Output the [X, Y] coordinate of the center of the cell containing the given text.  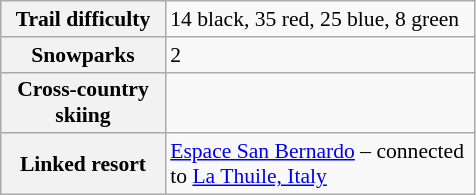
Linked resort [83, 164]
2 [320, 55]
Espace San Bernardo – connected to La Thuile, Italy [320, 164]
Snowparks [83, 55]
Trail difficulty [83, 19]
14 black, 35 red, 25 blue, 8 green [320, 19]
Cross-country skiing [83, 102]
